Return the (X, Y) coordinate for the center point of the cell that contains the specified text.  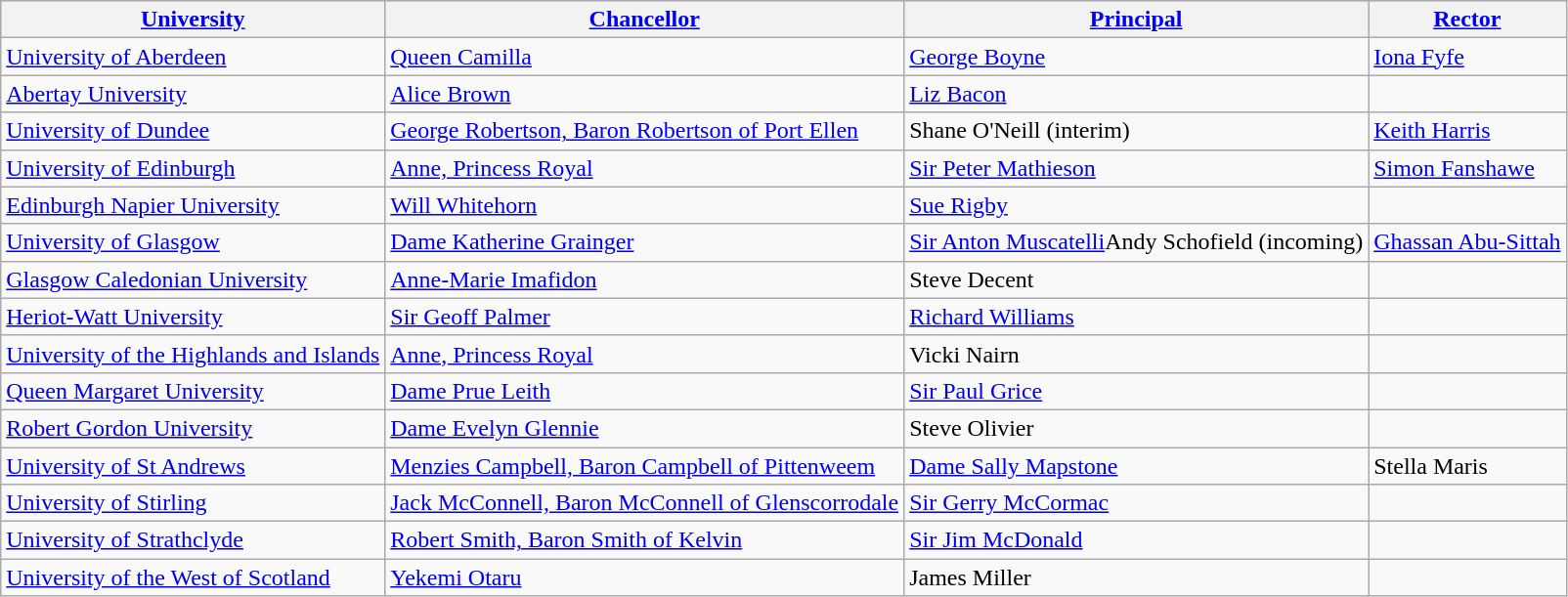
Queen Margaret University (194, 391)
Robert Smith, Baron Smith of Kelvin (645, 540)
Dame Katherine Grainger (645, 242)
Heriot-Watt University (194, 317)
Sue Rigby (1136, 205)
Sir Geoff Palmer (645, 317)
Chancellor (645, 20)
Principal (1136, 20)
Steve Olivier (1136, 428)
Yekemi Otaru (645, 577)
Sir Jim McDonald (1136, 540)
Robert Gordon University (194, 428)
Liz Bacon (1136, 94)
Simon Fanshawe (1467, 168)
Sir Paul Grice (1136, 391)
University of Glasgow (194, 242)
Sir Peter Mathieson (1136, 168)
Dame Evelyn Glennie (645, 428)
Sir Gerry McCormac (1136, 503)
Rector (1467, 20)
University of the Highlands and Islands (194, 354)
Sir Anton MuscatelliAndy Schofield (incoming) (1136, 242)
Edinburgh Napier University (194, 205)
Iona Fyfe (1467, 57)
Stella Maris (1467, 466)
Keith Harris (1467, 131)
Jack McConnell, Baron McConnell of Glenscorrodale (645, 503)
Anne-Marie Imafidon (645, 279)
Abertay University (194, 94)
University of Stirling (194, 503)
University of the West of Scotland (194, 577)
Dame Sally Mapstone (1136, 466)
George Boyne (1136, 57)
Dame Prue Leith (645, 391)
University of Strathclyde (194, 540)
James Miller (1136, 577)
University (194, 20)
Richard Williams (1136, 317)
Vicki Nairn (1136, 354)
George Robertson, Baron Robertson of Port Ellen (645, 131)
Glasgow Caledonian University (194, 279)
Queen Camilla (645, 57)
Steve Decent (1136, 279)
University of St Andrews (194, 466)
Ghassan Abu-Sittah (1467, 242)
University of Dundee (194, 131)
Menzies Campbell, Baron Campbell of Pittenweem (645, 466)
University of Aberdeen (194, 57)
Alice Brown (645, 94)
University of Edinburgh (194, 168)
Shane O'Neill (interim) (1136, 131)
Will Whitehorn (645, 205)
